Output the (x, y) coordinate of the center of the cell containing the given text.  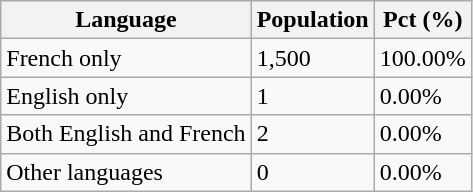
2 (312, 134)
Both English and French (126, 134)
Pct (%) (422, 20)
Other languages (126, 172)
English only (126, 96)
1 (312, 96)
French only (126, 58)
0 (312, 172)
Population (312, 20)
Language (126, 20)
1,500 (312, 58)
100.00% (422, 58)
